Scan for the cell matching the given text and deliver its [X, Y] coordinate at center. 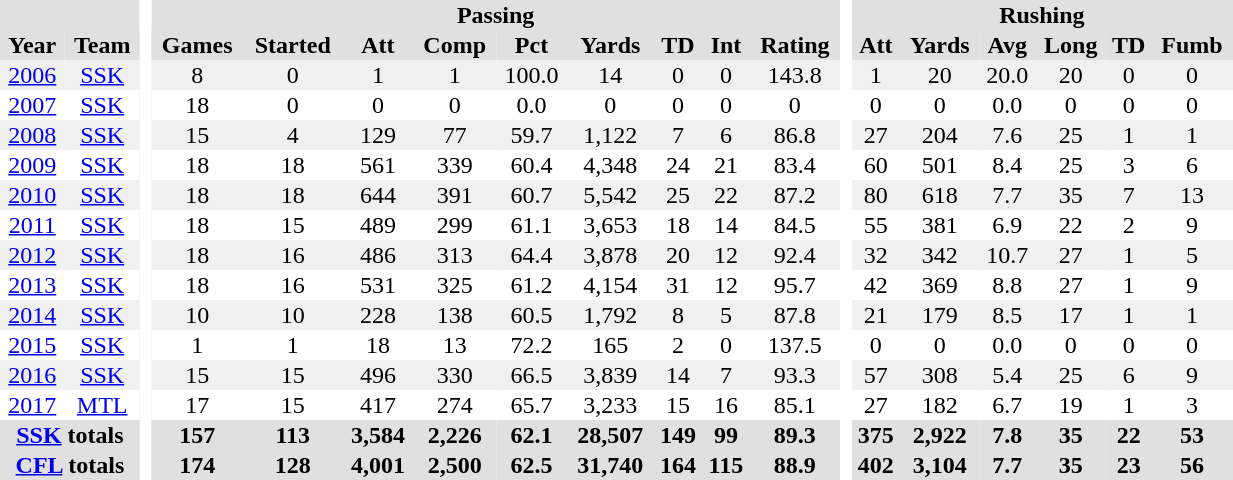
55 [876, 225]
157 [197, 435]
23 [1129, 465]
644 [378, 195]
369 [940, 285]
83.4 [796, 165]
53 [1192, 435]
561 [378, 165]
87.2 [796, 195]
60.4 [532, 165]
61.1 [532, 225]
77 [455, 135]
4,001 [378, 465]
20.0 [1007, 75]
64.4 [532, 255]
2008 [32, 135]
Rating [796, 45]
2014 [32, 315]
2016 [32, 375]
Year [32, 45]
299 [455, 225]
62.1 [532, 435]
486 [378, 255]
28,507 [610, 435]
7.8 [1007, 435]
72.2 [532, 345]
8.4 [1007, 165]
Fumb [1192, 45]
86.8 [796, 135]
2012 [32, 255]
2010 [32, 195]
115 [726, 465]
274 [455, 405]
2013 [32, 285]
31 [678, 285]
3,233 [610, 405]
87.8 [796, 315]
402 [876, 465]
31,740 [610, 465]
204 [940, 135]
375 [876, 435]
2007 [32, 105]
381 [940, 225]
3,653 [610, 225]
179 [940, 315]
4,154 [610, 285]
2009 [32, 165]
7.6 [1007, 135]
1,792 [610, 315]
143.8 [796, 75]
417 [378, 405]
80 [876, 195]
489 [378, 225]
6.9 [1007, 225]
8.8 [1007, 285]
2,500 [455, 465]
57 [876, 375]
339 [455, 165]
85.1 [796, 405]
5.4 [1007, 375]
228 [378, 315]
6.7 [1007, 405]
2011 [32, 225]
95.7 [796, 285]
Avg [1007, 45]
2,226 [455, 435]
330 [455, 375]
92.4 [796, 255]
89.3 [796, 435]
531 [378, 285]
Games [197, 45]
325 [455, 285]
138 [455, 315]
4,348 [610, 165]
Passing [496, 15]
88.9 [796, 465]
Comp [455, 45]
308 [940, 375]
3,839 [610, 375]
60 [876, 165]
42 [876, 285]
501 [940, 165]
1,122 [610, 135]
10.7 [1007, 255]
8.5 [1007, 315]
Team [102, 45]
165 [610, 345]
100.0 [532, 75]
SSK totals [70, 435]
3,584 [378, 435]
Long [1070, 45]
137.5 [796, 345]
2017 [32, 405]
128 [292, 465]
56 [1192, 465]
60.5 [532, 315]
2,922 [940, 435]
2006 [32, 75]
3,104 [940, 465]
3,878 [610, 255]
2015 [32, 345]
342 [940, 255]
93.3 [796, 375]
32 [876, 255]
4 [292, 135]
Int [726, 45]
182 [940, 405]
24 [678, 165]
84.5 [796, 225]
19 [1070, 405]
Pct [532, 45]
129 [378, 135]
Rushing [1042, 15]
5,542 [610, 195]
Started [292, 45]
391 [455, 195]
60.7 [532, 195]
CFL totals [70, 465]
66.5 [532, 375]
174 [197, 465]
113 [292, 435]
496 [378, 375]
65.7 [532, 405]
149 [678, 435]
61.2 [532, 285]
99 [726, 435]
618 [940, 195]
62.5 [532, 465]
313 [455, 255]
59.7 [532, 135]
164 [678, 465]
MTL [102, 405]
